Determine the (x, y) coordinate at the center of the cell enclosing the given text.  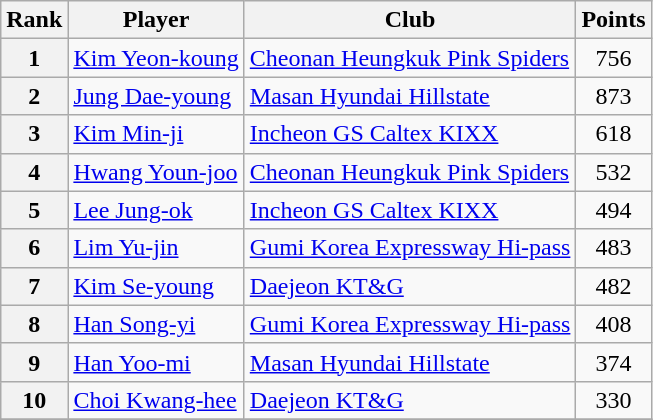
330 (614, 400)
9 (34, 362)
Points (614, 20)
Lim Yu-jin (156, 248)
5 (34, 210)
Club (410, 20)
Jung Dae-young (156, 96)
6 (34, 248)
Han Song-yi (156, 324)
7 (34, 286)
408 (614, 324)
Hwang Youn-joo (156, 172)
2 (34, 96)
494 (614, 210)
Choi Kwang-hee (156, 400)
Lee Jung-ok (156, 210)
756 (614, 58)
1 (34, 58)
Kim Min-ji (156, 134)
374 (614, 362)
Kim Se-young (156, 286)
873 (614, 96)
Rank (34, 20)
8 (34, 324)
532 (614, 172)
Han Yoo-mi (156, 362)
482 (614, 286)
4 (34, 172)
Kim Yeon-koung (156, 58)
618 (614, 134)
3 (34, 134)
Player (156, 20)
10 (34, 400)
483 (614, 248)
